Output the [x, y] coordinate of the center of the cell containing the given text.  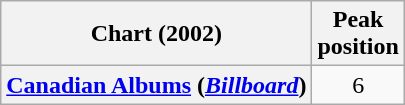
Chart (2002) [156, 34]
Canadian Albums (Billboard) [156, 85]
6 [358, 85]
Peakposition [358, 34]
